From the cell containing the given text, extract its center point as (X, Y) coordinate. 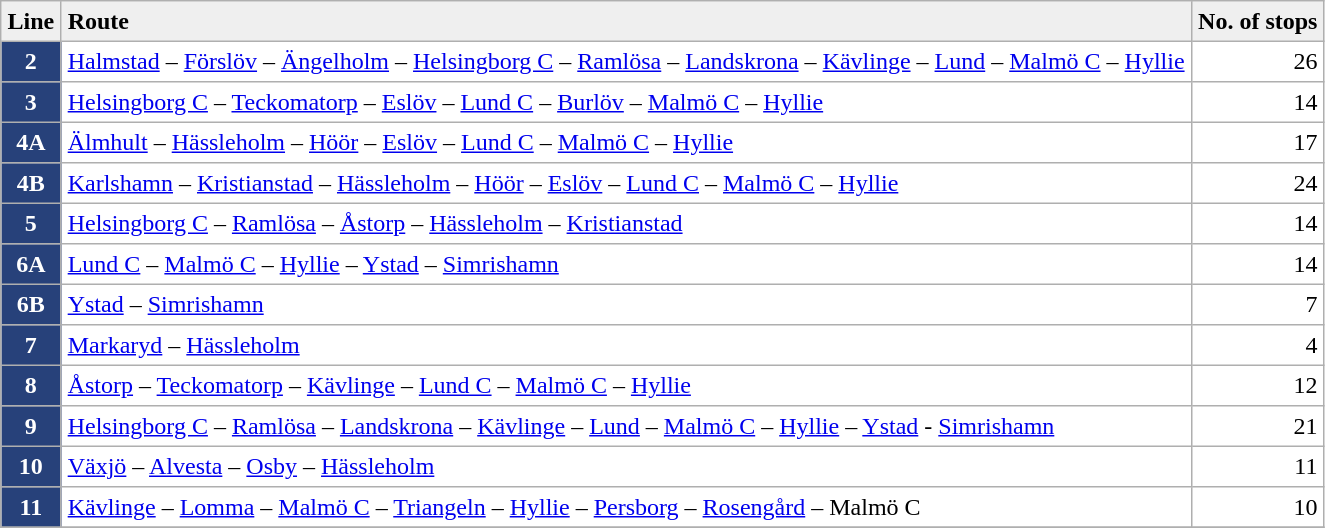
21 (1258, 426)
12 (1258, 385)
6B (31, 304)
Växjö – Alvesta – Osby – Hässleholm (626, 466)
Helsingborg C – Teckomatorp – Eslöv – Lund C – Burlöv – Malmö C – Hyllie (626, 102)
No. of stops (1258, 21)
Route (626, 21)
2 (31, 61)
Åstorp – Teckomatorp – Kävlinge – Lund C – Malmö C – Hyllie (626, 385)
Markaryd – Hässleholm (626, 345)
4 (1258, 345)
Kävlinge – Lomma – Malmö C – Triangeln – Hyllie – Persborg – Rosengård – Malmö C (626, 507)
26 (1258, 61)
17 (1258, 142)
Karlshamn – Kristianstad – Hässleholm – Höör – Eslöv – Lund C – Malmö C – Hyllie (626, 183)
5 (31, 223)
6A (31, 264)
Helsingborg C – Ramlösa – Landskrona – Kävlinge – Lund – Malmö C – Hyllie – Ystad - Simrishamn (626, 426)
8 (31, 385)
Halmstad – Förslöv – Ängelholm – Helsingborg C – Ramlösa – Landskrona – Kävlinge – Lund – Malmö C – Hyllie (626, 61)
Älmhult – Hässleholm – Höör – Eslöv – Lund C – Malmö C – Hyllie (626, 142)
Line (31, 21)
Helsingborg C – Ramlösa – Åstorp – Hässleholm – Kristianstad (626, 223)
24 (1258, 183)
9 (31, 426)
4B (31, 183)
Ystad – Simrishamn (626, 304)
3 (31, 102)
4A (31, 142)
Lund C – Malmö C – Hyllie – Ystad – Simrishamn (626, 264)
